Capture the cell that displays the provided text and extract its (x, y) central coordinate. 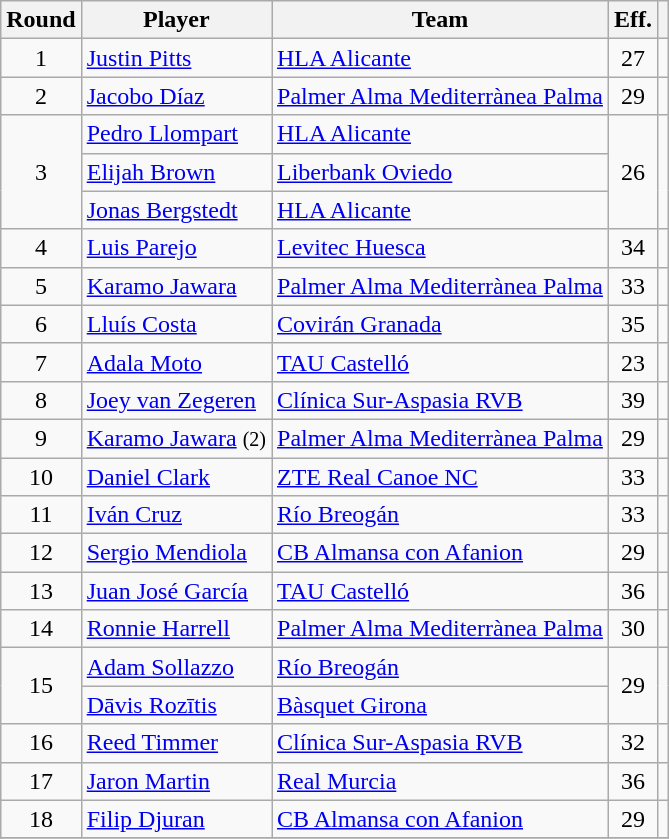
5 (41, 286)
7 (41, 362)
3 (41, 172)
1 (41, 58)
Juan José García (176, 591)
16 (41, 743)
Sergio Mendiola (176, 553)
ZTE Real Canoe NC (440, 477)
34 (632, 248)
Lluís Costa (176, 324)
Jaron Martin (176, 781)
Adam Sollazzo (176, 667)
2 (41, 96)
Filip Djuran (176, 819)
18 (41, 819)
Ronnie Harrell (176, 629)
26 (632, 172)
Covirán Granada (440, 324)
Justin Pitts (176, 58)
30 (632, 629)
Daniel Clark (176, 477)
Levitec Huesca (440, 248)
Round (41, 20)
Jonas Bergstedt (176, 210)
Reed Timmer (176, 743)
35 (632, 324)
39 (632, 400)
Jacobo Díaz (176, 96)
Karamo Jawara (2) (176, 438)
8 (41, 400)
Iván Cruz (176, 515)
12 (41, 553)
Karamo Jawara (176, 286)
4 (41, 248)
13 (41, 591)
6 (41, 324)
Joey van Zegeren (176, 400)
Dāvis Rozītis (176, 705)
11 (41, 515)
14 (41, 629)
15 (41, 686)
Eff. (632, 20)
Adala Moto (176, 362)
23 (632, 362)
Liberbank Oviedo (440, 172)
27 (632, 58)
Luis Parejo (176, 248)
Elijah Brown (176, 172)
Player (176, 20)
32 (632, 743)
10 (41, 477)
9 (41, 438)
Bàsquet Girona (440, 705)
Team (440, 20)
Pedro Llompart (176, 134)
Real Murcia (440, 781)
17 (41, 781)
